Output the (x, y) coordinate of the center of the cell containing the given text.  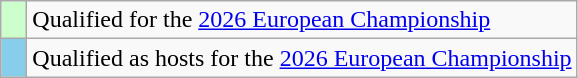
Qualified for the 2026 European Championship (302, 20)
Qualified as hosts for the 2026 European Championship (302, 58)
